From the cell containing the given text, extract its center point as [X, Y] coordinate. 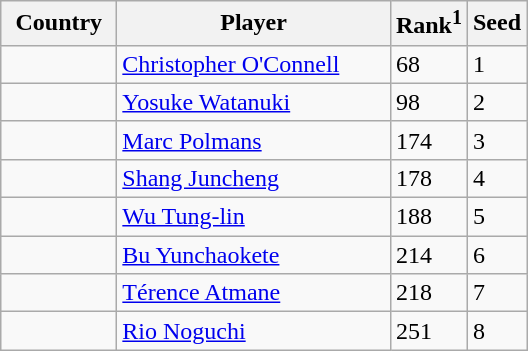
251 [428, 331]
7 [496, 293]
Rio Noguchi [254, 331]
Player [254, 24]
178 [428, 178]
218 [428, 293]
188 [428, 217]
5 [496, 217]
3 [496, 140]
Shang Juncheng [254, 178]
1 [496, 64]
Yosuke Watanuki [254, 102]
98 [428, 102]
4 [496, 178]
Marc Polmans [254, 140]
Seed [496, 24]
174 [428, 140]
Rank1 [428, 24]
Wu Tung-lin [254, 217]
6 [496, 255]
Térence Atmane [254, 293]
Christopher O'Connell [254, 64]
8 [496, 331]
Country [59, 24]
68 [428, 64]
214 [428, 255]
Bu Yunchaokete [254, 255]
2 [496, 102]
